Pinpoint the cell where the given text exists, returning its (x, y) midpoint coordinate. 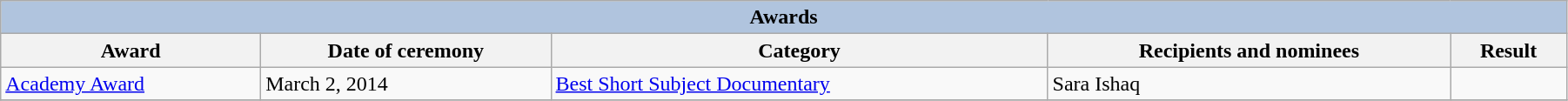
Sara Ishaq (1250, 84)
Academy Award (131, 84)
Awards (784, 17)
Result (1509, 50)
Date of ceremony (405, 50)
Award (131, 50)
Category (799, 50)
Best Short Subject Documentary (799, 84)
Recipients and nominees (1250, 50)
March 2, 2014 (405, 84)
